From the cell containing the given text, extract its center point as (X, Y) coordinate. 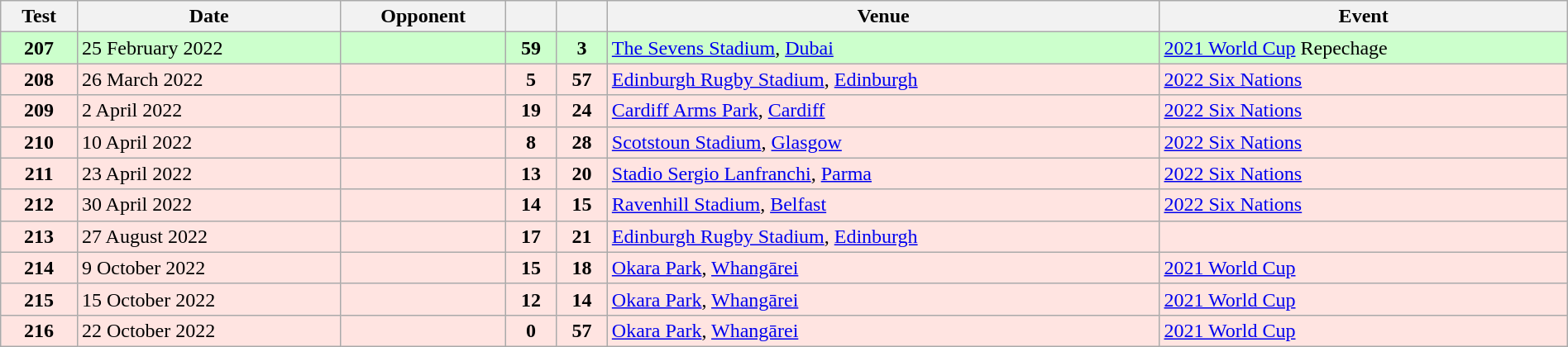
Opponent (423, 17)
3 (582, 48)
213 (40, 236)
Test (40, 17)
Date (208, 17)
0 (531, 330)
26 March 2022 (208, 79)
207 (40, 48)
Venue (883, 17)
24 (582, 111)
211 (40, 173)
22 October 2022 (208, 330)
17 (531, 236)
28 (582, 142)
59 (531, 48)
210 (40, 142)
8 (531, 142)
Stadio Sergio Lanfranchi, Parma (883, 173)
21 (582, 236)
9 October 2022 (208, 268)
20 (582, 173)
208 (40, 79)
10 April 2022 (208, 142)
Ravenhill Stadium, Belfast (883, 205)
214 (40, 268)
19 (531, 111)
2021 World Cup Repechage (1363, 48)
2 April 2022 (208, 111)
25 February 2022 (208, 48)
12 (531, 299)
27 August 2022 (208, 236)
212 (40, 205)
30 April 2022 (208, 205)
Cardiff Arms Park, Cardiff (883, 111)
18 (582, 268)
The Sevens Stadium, Dubai (883, 48)
13 (531, 173)
209 (40, 111)
Event (1363, 17)
215 (40, 299)
5 (531, 79)
216 (40, 330)
23 April 2022 (208, 173)
15 October 2022 (208, 299)
Scotstoun Stadium, Glasgow (883, 142)
